For the text-containing cell, return its midpoint in [X, Y] coordinate format. 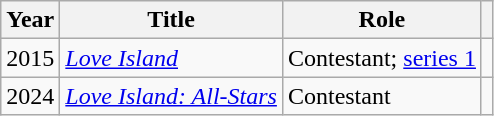
2024 [30, 96]
Contestant; series 1 [382, 58]
2015 [30, 58]
Love Island [172, 58]
Title [172, 20]
Contestant [382, 96]
Year [30, 20]
Role [382, 20]
Love Island: All-Stars [172, 96]
